Pinpoint the cell where the given text exists, returning its [x, y] midpoint coordinate. 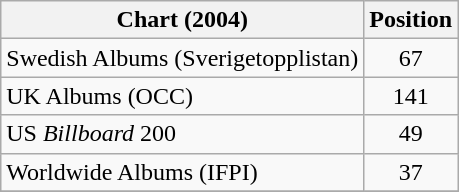
Chart (2004) [182, 20]
141 [411, 96]
Worldwide Albums (IFPI) [182, 172]
Swedish Albums (Sverigetopplistan) [182, 58]
Position [411, 20]
UK Albums (OCC) [182, 96]
49 [411, 134]
37 [411, 172]
US Billboard 200 [182, 134]
67 [411, 58]
